Pinpoint the cell where the given text exists, returning its [x, y] midpoint coordinate. 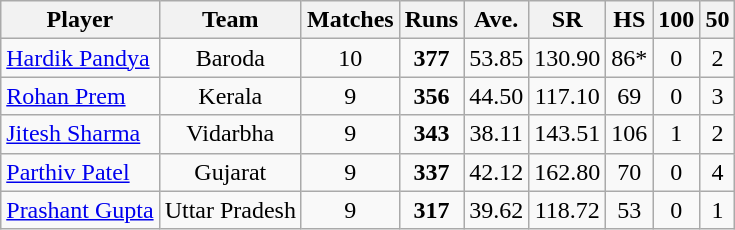
50 [718, 20]
317 [431, 210]
Matches [350, 20]
118.72 [568, 210]
Kerala [230, 96]
Uttar Pradesh [230, 210]
38.11 [496, 134]
Rohan Prem [80, 96]
337 [431, 172]
86* [630, 58]
44.50 [496, 96]
Team [230, 20]
Prashant Gupta [80, 210]
HS [630, 20]
42.12 [496, 172]
SR [568, 20]
Parthiv Patel [80, 172]
Player [80, 20]
377 [431, 58]
69 [630, 96]
Hardik Pandya [80, 58]
117.10 [568, 96]
Gujarat [230, 172]
3 [718, 96]
Vidarbha [230, 134]
100 [676, 20]
Jitesh Sharma [80, 134]
162.80 [568, 172]
4 [718, 172]
343 [431, 134]
53.85 [496, 58]
Runs [431, 20]
70 [630, 172]
Baroda [230, 58]
143.51 [568, 134]
53 [630, 210]
10 [350, 58]
106 [630, 134]
Ave. [496, 20]
130.90 [568, 58]
356 [431, 96]
39.62 [496, 210]
